Capture the cell that displays the provided text and extract its [X, Y] central coordinate. 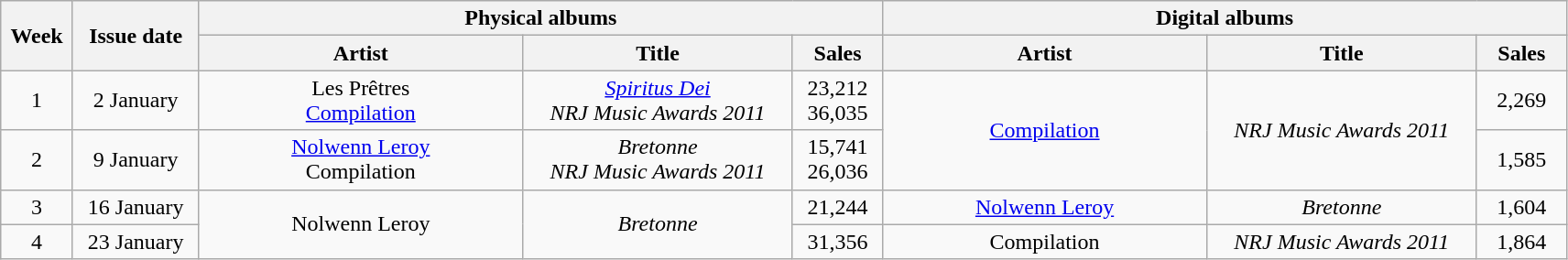
15,74126,036 [837, 159]
1,864 [1521, 242]
BretonneNRJ Music Awards 2011 [658, 159]
16 January [136, 207]
23,21236,035 [837, 101]
2,269 [1521, 101]
2 January [136, 101]
31,356 [837, 242]
23 January [136, 242]
2 [37, 159]
4 [37, 242]
Digital albums [1225, 18]
Spiritus DeiNRJ Music Awards 2011 [658, 101]
3 [37, 207]
Week [37, 36]
Physical albums [540, 18]
Issue date [136, 36]
Nolwenn LeroyCompilation [361, 159]
21,244 [837, 207]
1 [37, 101]
Les PrêtresCompilation [361, 101]
1,585 [1521, 159]
1,604 [1521, 207]
9 January [136, 159]
